Extract the [X, Y] coordinate from the center of the cell holding the provided text.  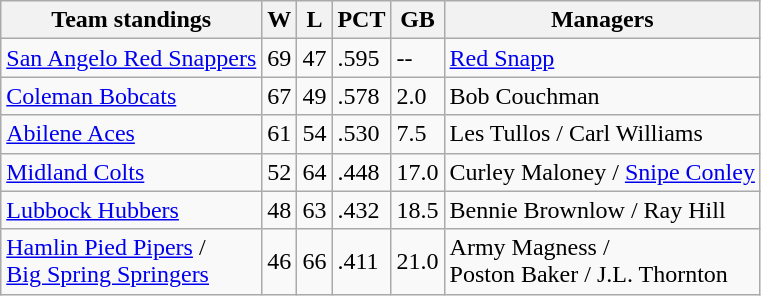
47 [314, 58]
.448 [362, 172]
69 [280, 58]
Team standings [132, 20]
Midland Colts [132, 172]
Lubbock Hubbers [132, 210]
7.5 [418, 134]
.411 [362, 262]
2.0 [418, 96]
L [314, 20]
.595 [362, 58]
Red Snapp [602, 58]
Hamlin Pied Pipers / Big Spring Springers [132, 262]
Managers [602, 20]
.578 [362, 96]
.530 [362, 134]
17.0 [418, 172]
.432 [362, 210]
Les Tullos / Carl Williams [602, 134]
18.5 [418, 210]
49 [314, 96]
66 [314, 262]
Bob Couchman [602, 96]
-- [418, 58]
Abilene Aces [132, 134]
48 [280, 210]
Bennie Brownlow / Ray Hill [602, 210]
Curley Maloney / Snipe Conley [602, 172]
San Angelo Red Snappers [132, 58]
54 [314, 134]
Army Magness /Poston Baker / J.L. Thornton [602, 262]
52 [280, 172]
61 [280, 134]
63 [314, 210]
GB [418, 20]
21.0 [418, 262]
67 [280, 96]
64 [314, 172]
W [280, 20]
46 [280, 262]
PCT [362, 20]
Coleman Bobcats [132, 96]
